Detect which cell encompasses the target text, then output its (X, Y) center coordinate. 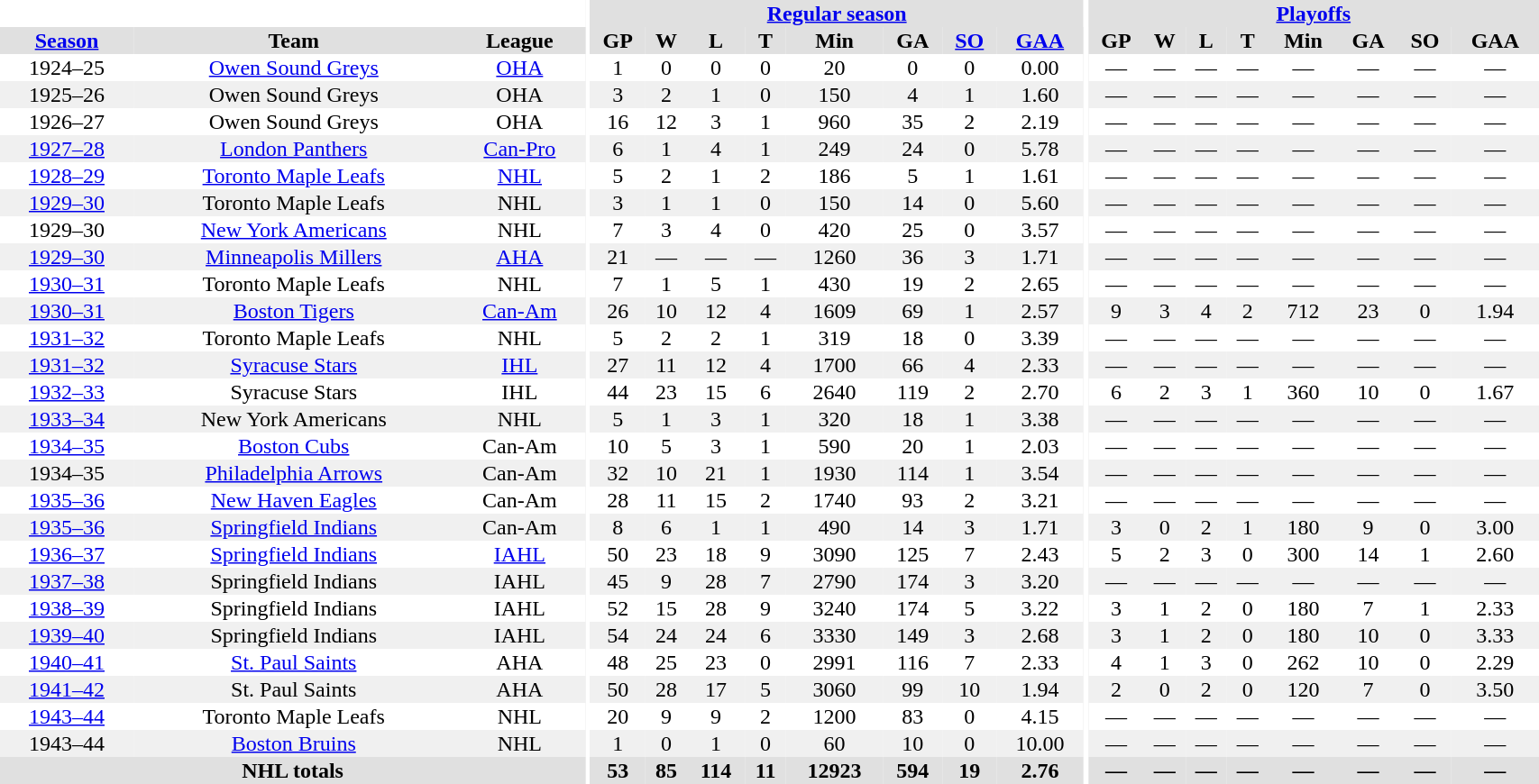
1.61 (1040, 176)
12923 (835, 770)
93 (912, 500)
119 (912, 392)
1939–40 (67, 635)
2640 (835, 392)
3.21 (1040, 500)
5.78 (1040, 149)
69 (912, 311)
26 (618, 311)
1932–33 (67, 392)
2.65 (1040, 284)
Minneapolis Millers (294, 257)
Regular season (837, 14)
590 (835, 446)
3240 (835, 608)
594 (912, 770)
66 (912, 365)
116 (912, 662)
5.60 (1040, 203)
Can-Pro (520, 149)
2.70 (1040, 392)
Boston Cubs (294, 446)
1941–42 (67, 689)
1925–26 (67, 95)
2790 (835, 581)
Team (294, 41)
0.00 (1040, 68)
1260 (835, 257)
320 (835, 419)
3.20 (1040, 581)
430 (835, 284)
83 (912, 716)
85 (666, 770)
360 (1304, 392)
NHL totals (292, 770)
1927–28 (67, 149)
3.38 (1040, 419)
League (520, 41)
3.50 (1495, 689)
3060 (835, 689)
1928–29 (67, 176)
Philadelphia Arrows (294, 473)
3330 (835, 635)
420 (835, 230)
3.39 (1040, 338)
17 (716, 689)
60 (835, 743)
1940–41 (67, 662)
London Panthers (294, 149)
2.57 (1040, 311)
Boston Bruins (294, 743)
16 (618, 122)
1936–37 (67, 554)
2.60 (1495, 554)
249 (835, 149)
1933–34 (67, 419)
2.76 (1040, 770)
149 (912, 635)
3.57 (1040, 230)
Season (67, 41)
35 (912, 122)
2.19 (1040, 122)
99 (912, 689)
712 (1304, 311)
319 (835, 338)
8 (618, 527)
262 (1304, 662)
300 (1304, 554)
3.00 (1495, 527)
125 (912, 554)
Playoffs (1313, 14)
1937–38 (67, 581)
2.29 (1495, 662)
1.60 (1040, 95)
1700 (835, 365)
3.22 (1040, 608)
1609 (835, 311)
2991 (835, 662)
490 (835, 527)
1930 (835, 473)
186 (835, 176)
2.43 (1040, 554)
1924–25 (67, 68)
1740 (835, 500)
27 (618, 365)
New Haven Eagles (294, 500)
Boston Tigers (294, 311)
36 (912, 257)
45 (618, 581)
48 (618, 662)
120 (1304, 689)
1926–27 (67, 122)
3.54 (1040, 473)
32 (618, 473)
44 (618, 392)
4.15 (1040, 716)
52 (618, 608)
1200 (835, 716)
54 (618, 635)
3090 (835, 554)
10.00 (1040, 743)
3.33 (1495, 635)
2.03 (1040, 446)
1.67 (1495, 392)
1938–39 (67, 608)
2.68 (1040, 635)
53 (618, 770)
960 (835, 122)
